From the cell containing the given text, extract its center point as [X, Y] coordinate. 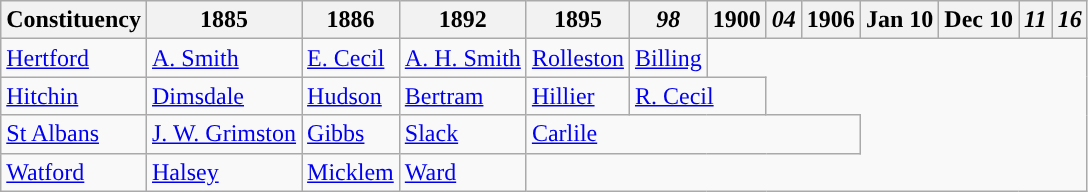
16 [1070, 20]
Micklem [351, 172]
R. Cecil [698, 96]
1906 [830, 20]
Halsey [224, 172]
Hudson [351, 96]
St Albans [74, 134]
1886 [351, 20]
Carlile [693, 134]
Jan 10 [899, 20]
Hillier [578, 96]
A. H. Smith [462, 58]
1900 [736, 20]
11 [1035, 20]
Constituency [74, 20]
Ward [462, 172]
Watford [74, 172]
1895 [578, 20]
1885 [224, 20]
Slack [462, 134]
Hertford [74, 58]
Hitchin [74, 96]
1892 [462, 20]
Gibbs [351, 134]
Billing [668, 58]
Bertram [462, 96]
E. Cecil [351, 58]
A. Smith [224, 58]
Dec 10 [979, 20]
04 [784, 20]
Rolleston [578, 58]
98 [668, 20]
J. W. Grimston [224, 134]
Dimsdale [224, 96]
